Scan for the cell matching the given text and deliver its [X, Y] coordinate at center. 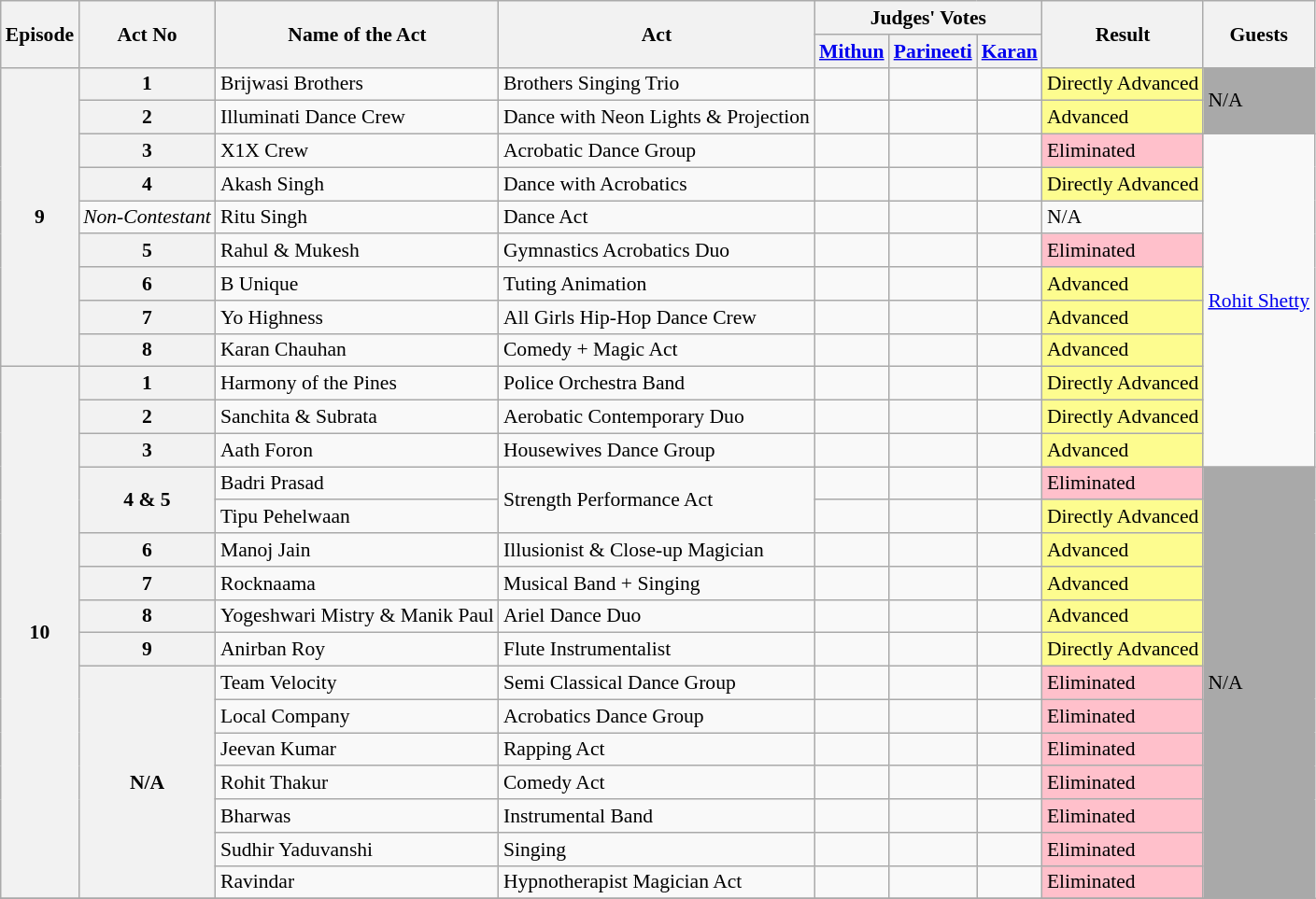
Act No [148, 34]
Singing [657, 850]
Aath Foron [357, 450]
Housewives Dance Group [657, 450]
Bharwas [357, 816]
Sudhir Yaduvanshi [357, 850]
X1X Crew [357, 151]
Sanchita & Subrata [357, 417]
Rahul & Mukesh [357, 251]
Ritu Singh [357, 218]
Judges' Votes [928, 18]
Rocknaama [357, 583]
Rapping Act [657, 750]
Team Velocity [357, 683]
Badri Prasad [357, 484]
Gymnastics Acrobatics Duo [657, 251]
Act [657, 34]
Dance Act [657, 218]
Semi Classical Dance Group [657, 683]
Anirban Roy [357, 650]
Comedy Act [657, 783]
Dance with Neon Lights & Projection [657, 118]
Guests [1259, 34]
Police Orchestra Band [657, 384]
B Unique [357, 284]
Local Company [357, 716]
Episode [39, 34]
Rohit Shetty [1259, 301]
Dance with Acrobatics [657, 184]
All Girls Hip-Hop Dance Crew [657, 317]
4 [148, 184]
5 [148, 251]
Aerobatic Contemporary Duo [657, 417]
Ravindar [357, 882]
Mithun [852, 51]
Instrumental Band [657, 816]
Musical Band + Singing [657, 583]
Harmony of the Pines [357, 384]
Strength Performance Act [657, 500]
Illusionist & Close-up Magician [657, 550]
Non-Contestant [148, 218]
Comedy + Magic Act [657, 350]
Result [1123, 34]
Brothers Singing Trio [657, 84]
Acrobatics Dance Group [657, 716]
Name of the Act [357, 34]
Ariel Dance Duo [657, 616]
10 [39, 633]
Manoj Jain [357, 550]
Yogeshwari Mistry & Manik Paul [357, 616]
Akash Singh [357, 184]
Yo Highness [357, 317]
4 & 5 [148, 500]
Jeevan Kumar [357, 750]
Rohit Thakur [357, 783]
Tuting Animation [657, 284]
Acrobatic Dance Group [657, 151]
Illuminati Dance Crew [357, 118]
Flute Instrumentalist [657, 650]
Parineeti [933, 51]
Brijwasi Brothers [357, 84]
Tipu Pehelwaan [357, 517]
Karan [1010, 51]
Karan Chauhan [357, 350]
Hypnotherapist Magician Act [657, 882]
